Detect which cell encompasses the target text, then output its (x, y) center coordinate. 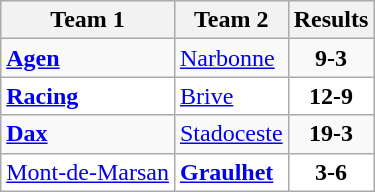
Agen (88, 58)
Mont-de-Marsan (88, 172)
Stadoceste (231, 134)
Racing (88, 96)
3-6 (331, 172)
19-3 (331, 134)
Team 2 (231, 20)
9-3 (331, 58)
Graulhet (231, 172)
12-9 (331, 96)
Team 1 (88, 20)
Dax (88, 134)
Brive (231, 96)
Narbonne (231, 58)
Results (331, 20)
